Locate the cell with the specified text and output its (x, y) center coordinate. 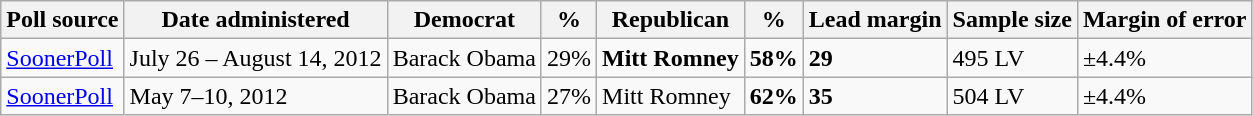
May 7–10, 2012 (256, 96)
29 (875, 58)
Democrat (464, 20)
Date administered (256, 20)
29% (568, 58)
Poll source (62, 20)
Lead margin (875, 20)
Sample size (1012, 20)
27% (568, 96)
58% (774, 58)
Republican (671, 20)
495 LV (1012, 58)
62% (774, 96)
Margin of error (1164, 20)
35 (875, 96)
July 26 – August 14, 2012 (256, 58)
504 LV (1012, 96)
